Search for the cell housing the specified text and yield its (X, Y) center coordinate. 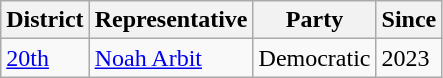
Democratic (314, 58)
Since (409, 20)
Party (314, 20)
20th (45, 58)
2023 (409, 58)
Representative (171, 20)
Noah Arbit (171, 58)
District (45, 20)
